Return [X, Y] of the center of cell containing provided text 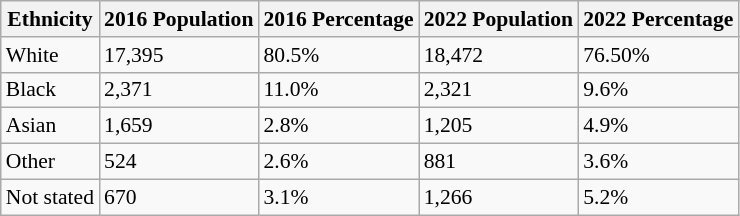
1,659 [178, 126]
2016 Percentage [338, 19]
18,472 [498, 55]
17,395 [178, 55]
3.1% [338, 197]
2022 Percentage [658, 19]
9.6% [658, 90]
80.5% [338, 55]
5.2% [658, 197]
Black [50, 90]
1,266 [498, 197]
11.0% [338, 90]
3.6% [658, 162]
524 [178, 162]
2.6% [338, 162]
White [50, 55]
670 [178, 197]
4.9% [658, 126]
76.50% [658, 55]
2,321 [498, 90]
Other [50, 162]
2,371 [178, 90]
2.8% [338, 126]
2016 Population [178, 19]
Ethnicity [50, 19]
1,205 [498, 126]
Not stated [50, 197]
Asian [50, 126]
881 [498, 162]
2022 Population [498, 19]
